Return (x, y) of the center of cell containing provided text 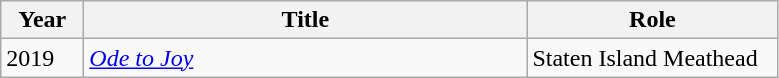
Staten Island Meathead (652, 58)
Ode to Joy (306, 58)
2019 (42, 58)
Title (306, 20)
Role (652, 20)
Year (42, 20)
